Pinpoint the cell where the given text exists, returning its (x, y) midpoint coordinate. 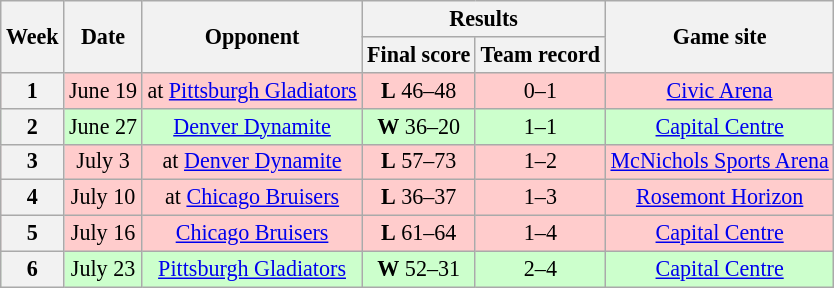
June 27 (103, 126)
Pittsburgh Gladiators (252, 269)
July 23 (103, 269)
Denver Dynamite (252, 126)
July 16 (103, 233)
Team record (540, 54)
0–1 (540, 90)
Week (32, 36)
July 10 (103, 198)
2–4 (540, 269)
at Pittsburgh Gladiators (252, 90)
June 19 (103, 90)
Results (484, 18)
McNichols Sports Arena (720, 162)
at Denver Dynamite (252, 162)
L 36–37 (419, 198)
Opponent (252, 36)
1–3 (540, 198)
1–4 (540, 233)
Date (103, 36)
Final score (419, 54)
L 61–64 (419, 233)
at Chicago Bruisers (252, 198)
W 52–31 (419, 269)
5 (32, 233)
Rosemont Horizon (720, 198)
3 (32, 162)
Game site (720, 36)
1 (32, 90)
Chicago Bruisers (252, 233)
July 3 (103, 162)
6 (32, 269)
1–2 (540, 162)
4 (32, 198)
W 36–20 (419, 126)
L 57–73 (419, 162)
L 46–48 (419, 90)
1–1 (540, 126)
2 (32, 126)
Civic Arena (720, 90)
